Locate the cell with the specified text and output its (X, Y) center coordinate. 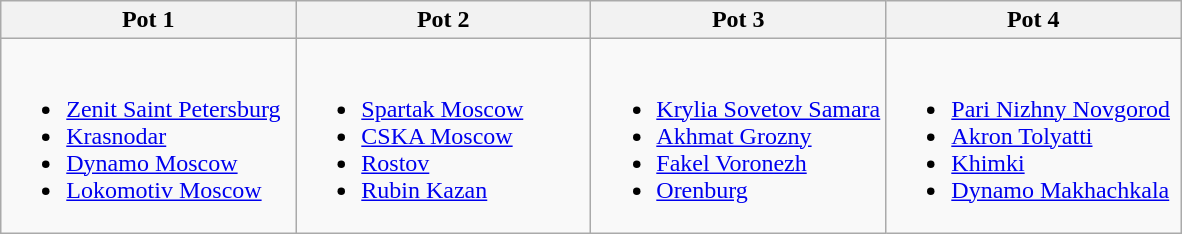
Krylia Sovetov SamaraAkhmat GroznyFakel VoronezhOrenburg (738, 136)
Pot 1 (148, 20)
Pot 2 (444, 20)
Pot 4 (1034, 20)
Pot 3 (738, 20)
Pari Nizhny NovgorodAkron TolyattiKhimkiDynamo Makhachkala (1034, 136)
Zenit Saint PetersburgKrasnodarDynamo MoscowLokomotiv Moscow (148, 136)
Spartak MoscowCSKA MoscowRostovRubin Kazan (444, 136)
